Extract the (X, Y) coordinate from the center of the cell holding the provided text.  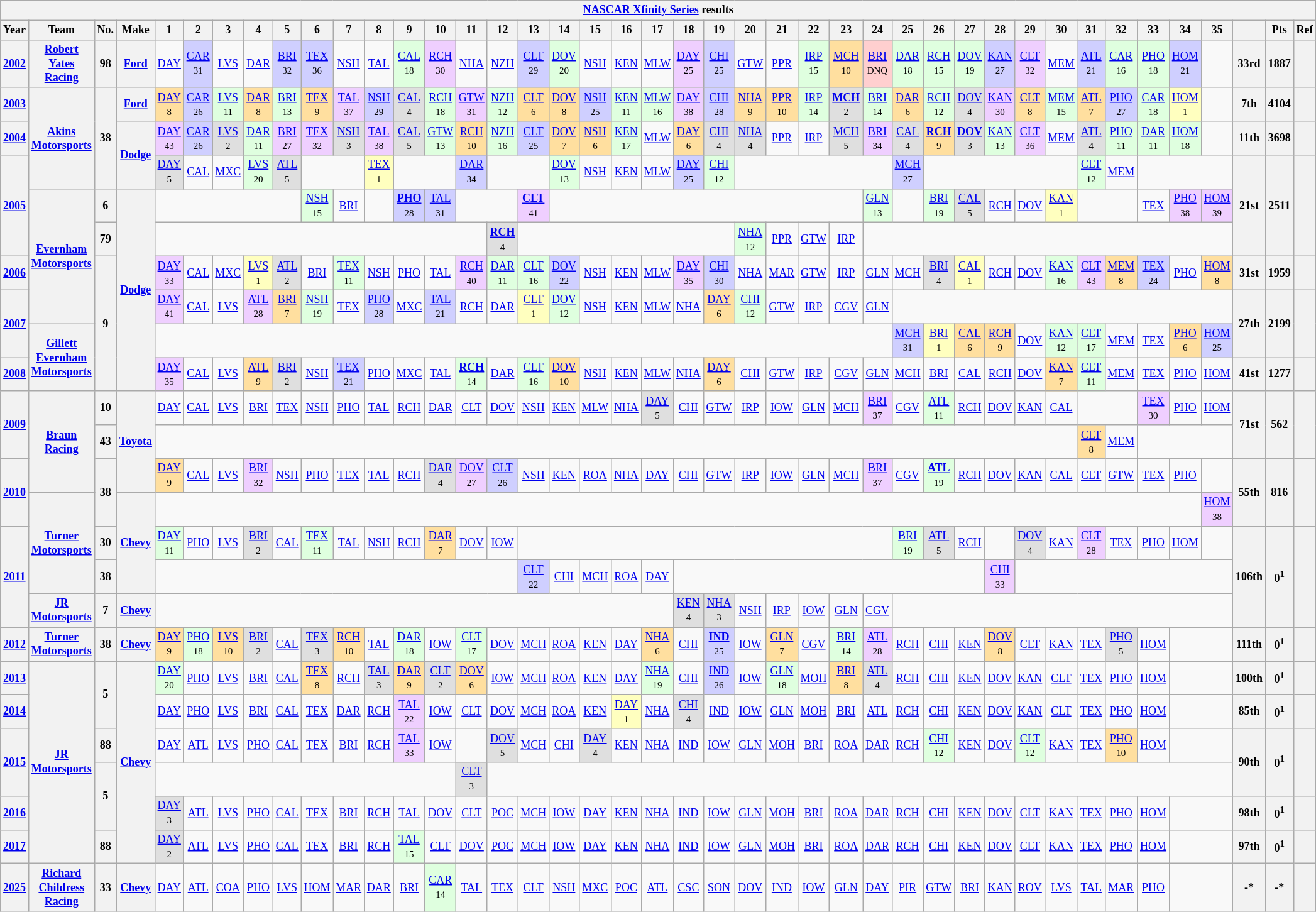
2025 (15, 887)
23 (846, 30)
ATL7 (1091, 104)
MCH31 (907, 341)
PIR (907, 887)
GLN13 (877, 206)
2004 (15, 138)
CLT1 (534, 307)
27th (1249, 323)
NHA4 (750, 138)
CLT6 (534, 104)
97th (1249, 847)
98 (106, 63)
1887 (1280, 63)
DOV10 (564, 375)
TAL31 (441, 206)
DAY38 (689, 104)
PHO38 (1185, 206)
TEX9 (317, 104)
DAY2 (169, 847)
2015 (15, 762)
LVS10 (228, 644)
DOV3 (970, 138)
2003 (15, 104)
CHI33 (1000, 577)
RCH15 (939, 63)
22 (813, 30)
CSC (689, 887)
43 (106, 442)
CLT32 (1030, 63)
NSH15 (317, 206)
NZH12 (503, 104)
PHO10 (1121, 745)
NZH16 (503, 138)
2013 (15, 678)
MEM15 (1061, 104)
Robert Yates Racing (62, 63)
2 (198, 30)
CAR18 (1154, 104)
TEX30 (1154, 408)
TAL21 (441, 307)
CHI25 (719, 63)
DOV12 (564, 307)
4 (259, 30)
2017 (15, 847)
31st (1249, 273)
816 (1280, 493)
21 (782, 30)
55th (1249, 493)
90th (1249, 762)
PHO5 (1121, 644)
MCH5 (846, 138)
GTW31 (472, 104)
NASCAR Xfinity Series results (659, 10)
KAN1 (1061, 206)
DAY4 (595, 745)
27 (970, 30)
28 (1000, 30)
RCH12 (939, 104)
ATL19 (939, 476)
TAL22 (409, 711)
1959 (1280, 273)
NHA3 (719, 610)
2016 (15, 813)
2012 (15, 644)
HOM8 (1217, 273)
NHA6 (657, 644)
LVS11 (228, 104)
CAR14 (441, 887)
Toyota (136, 441)
DOV6 (472, 678)
41st (1249, 375)
MCH2 (846, 104)
TEX3 (317, 644)
COA (228, 887)
14 (564, 30)
TEX1 (378, 172)
CAL6 (970, 341)
32 (1121, 30)
Gillett Evernham Motorsports (62, 357)
CLT36 (1030, 138)
NSH25 (595, 104)
Team (62, 30)
DOV20 (564, 63)
34 (1185, 30)
DOV13 (564, 172)
GLN18 (782, 678)
BRI7 (287, 307)
2009 (15, 425)
2002 (15, 63)
HOM25 (1217, 341)
NHA19 (657, 678)
18 (689, 30)
GLN7 (782, 644)
CLT25 (534, 138)
DAY41 (169, 307)
Braun Racing (62, 441)
BRI8 (846, 678)
13 (534, 30)
RCH14 (472, 375)
BRI34 (877, 138)
21st (1249, 206)
LVS20 (259, 172)
562 (1280, 425)
KAN16 (1061, 273)
KEN4 (689, 610)
2006 (15, 273)
Richard Childress Racing (62, 887)
100th (1249, 678)
19 (719, 30)
IRP15 (813, 63)
DOV7 (564, 138)
DAR34 (472, 172)
4104 (1280, 104)
ATL2 (287, 273)
15 (595, 30)
BRI4 (939, 273)
ATL21 (1091, 63)
IND26 (719, 678)
CAL18 (409, 63)
20 (750, 30)
PPR10 (782, 104)
HOM18 (1185, 138)
DAY11 (169, 543)
2008 (15, 375)
DAY1 (627, 711)
106th (1249, 577)
35 (1217, 30)
BRIDNQ (877, 63)
TAL33 (409, 745)
MLW16 (657, 104)
2010 (15, 493)
SON (719, 887)
Akins Motorsports (62, 138)
GTW13 (441, 138)
3698 (1280, 138)
1277 (1280, 375)
KAN13 (1000, 138)
ROV (1030, 887)
NHA9 (750, 104)
HOM1 (1185, 104)
Ref (1305, 30)
CLT28 (1091, 543)
NZH (503, 63)
DAR4 (441, 476)
TEX36 (317, 63)
2007 (15, 323)
TAL38 (378, 138)
RCH30 (441, 63)
NSH19 (317, 307)
71st (1249, 425)
No. (106, 30)
HOM39 (1217, 206)
KAN7 (1061, 375)
ATL9 (259, 375)
CLT22 (534, 577)
12 (503, 30)
CAL1 (970, 273)
8 (378, 30)
RCH4 (503, 239)
111th (1249, 644)
Year (15, 30)
31 (1091, 30)
TAL37 (349, 104)
26 (939, 30)
DOV19 (970, 63)
KAN12 (1061, 341)
DOV22 (564, 273)
RCH18 (441, 104)
DAY20 (169, 678)
IND25 (719, 644)
CLT2 (441, 678)
Make (136, 30)
PHO27 (1121, 104)
RCH40 (472, 273)
DOV5 (503, 745)
79 (106, 239)
ATL11 (939, 408)
17 (657, 30)
CLT41 (534, 206)
MCH10 (846, 63)
CLT3 (472, 779)
KAN27 (1000, 63)
LVS1 (259, 273)
BRI13 (287, 104)
3 (228, 30)
PHO11 (1121, 138)
NSH3 (349, 138)
1 (169, 30)
CLT29 (534, 63)
2511 (1280, 206)
98th (1249, 813)
IRP14 (813, 104)
LVS2 (228, 138)
TEX21 (349, 375)
MCH27 (907, 172)
2014 (15, 711)
DAR7 (441, 543)
NSH29 (378, 104)
7th (1249, 104)
NHA12 (750, 239)
CLT26 (503, 476)
25 (907, 30)
KEN11 (627, 104)
33rd (1249, 63)
NSH6 (595, 138)
PHO6 (1185, 341)
16 (627, 30)
2011 (15, 577)
CHI28 (719, 104)
CAR31 (198, 63)
TAL15 (409, 847)
Pts (1280, 30)
DAY33 (169, 273)
DOV27 (472, 476)
DAY3 (169, 813)
DAR6 (907, 104)
2005 (15, 206)
24 (877, 30)
CLT11 (1091, 375)
DAR9 (409, 678)
11 (472, 30)
HOM38 (1217, 509)
TEX32 (317, 138)
CLT43 (1091, 273)
29 (1030, 30)
DAY8 (169, 104)
BRI1 (939, 341)
MEM8 (1121, 273)
KAN30 (1000, 104)
BRI27 (287, 138)
CAR16 (1121, 63)
DAY43 (169, 138)
HOM21 (1185, 63)
TEX24 (1154, 273)
Evernham Motorsports (62, 256)
DAR8 (259, 104)
KEN17 (627, 138)
2199 (1280, 323)
85th (1249, 711)
TEX8 (317, 678)
CHI30 (719, 273)
TAL3 (378, 678)
11th (1249, 138)
